Determine the (x, y) coordinate at the center of the cell enclosing the given text.  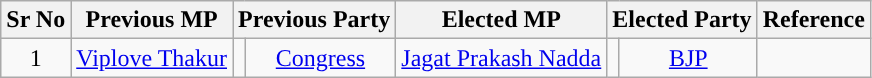
BJP (688, 58)
Previous Party (314, 20)
Elected MP (502, 20)
1 (36, 58)
Jagat Prakash Nadda (502, 58)
Reference (814, 20)
Congress (320, 58)
Viplove Thakur (152, 58)
Previous MP (152, 20)
Elected Party (682, 20)
Sr No (36, 20)
